Detect which cell encompasses the target text, then output its [X, Y] center coordinate. 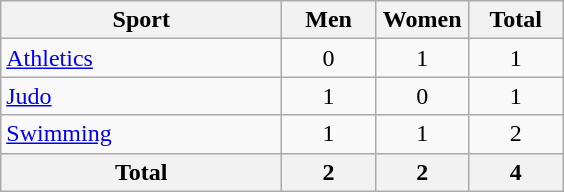
Men [329, 20]
Women [422, 20]
4 [516, 172]
Athletics [142, 58]
Sport [142, 20]
Swimming [142, 134]
Judo [142, 96]
